Extract the [X, Y] coordinate from the center of the cell holding the provided text.  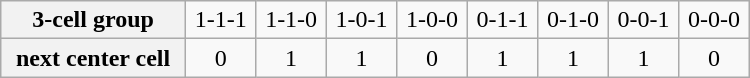
1-1-1 [220, 20]
1-0-1 [361, 20]
0-1-1 [502, 20]
0-0-0 [714, 20]
1-1-0 [291, 20]
0-0-1 [643, 20]
next center cell [94, 58]
3-cell group [94, 20]
0-1-0 [573, 20]
1-0-0 [432, 20]
